Return [x, y] of the center of cell containing provided text 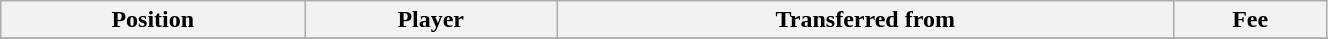
Position [153, 20]
Player [431, 20]
Transferred from [866, 20]
Fee [1250, 20]
